Find where the given text appears and provide that cell's center as [X, Y] coordinate. 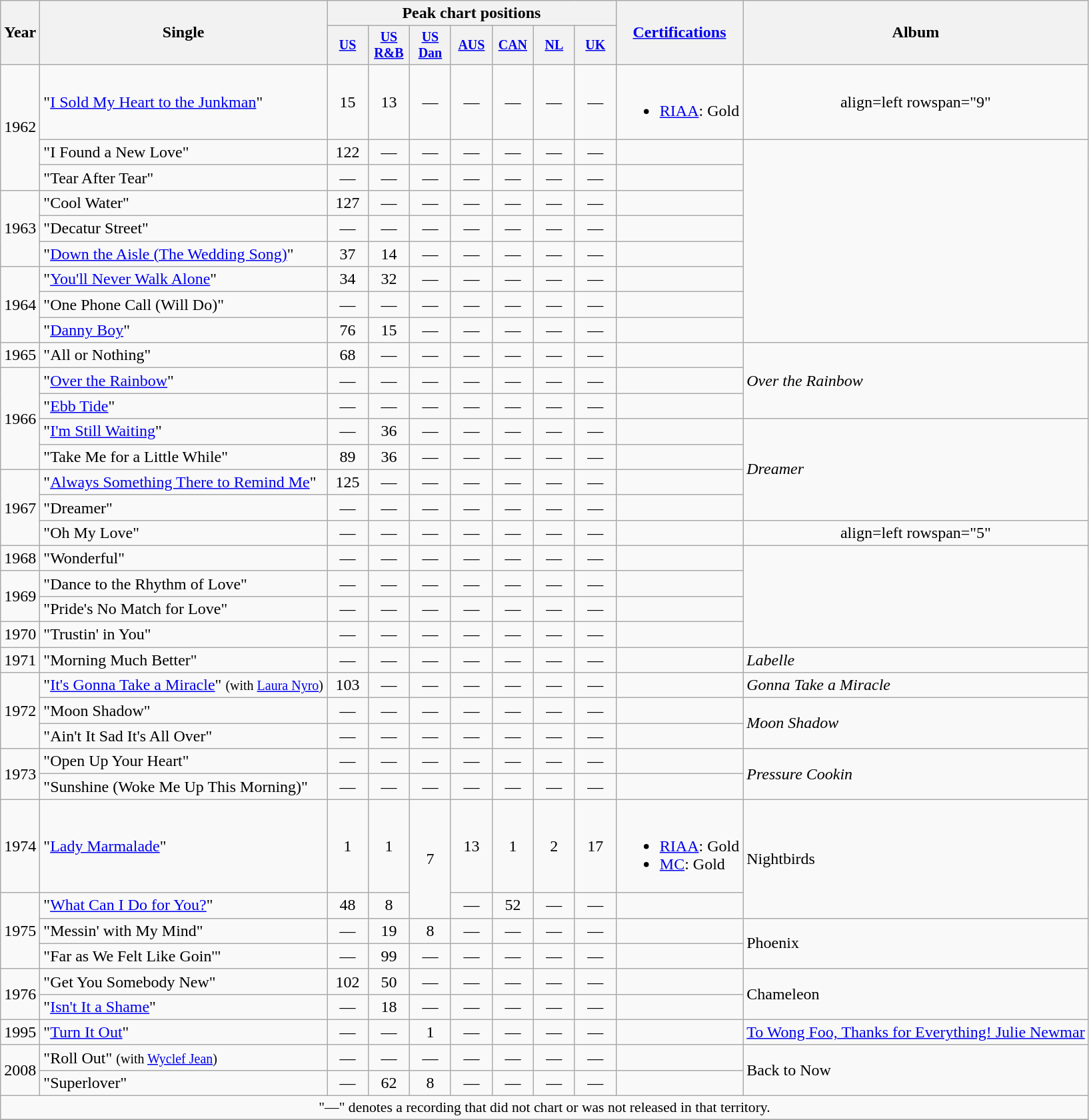
1995 [20, 1032]
"What Can I Do for You?" [184, 905]
"Lady Marmalade" [184, 846]
"Danny Boy" [184, 330]
RIAA: GoldMC: Gold [679, 846]
1974 [20, 846]
34 [348, 279]
"Wonderful" [184, 558]
127 [348, 203]
14 [389, 254]
7 [430, 859]
"Roll Out" (with Wyclef Jean) [184, 1057]
"Moon Shadow" [184, 711]
Back to Now [916, 1070]
"It's Gonna Take a Miracle" (with Laura Nyro) [184, 685]
"Over the Rainbow" [184, 381]
align=left rowspan="5" [916, 533]
"Dreamer" [184, 507]
Album [916, 33]
Phoenix [916, 943]
Pressure Cookin [916, 774]
1973 [20, 774]
1970 [20, 635]
"One Phone Call (Will Do)" [184, 305]
"Superlover" [184, 1083]
"Trustin' in You" [184, 635]
"Take Me for a Little While" [184, 457]
32 [389, 279]
Certifications [679, 33]
align=left rowspan="9" [916, 101]
102 [348, 981]
Chameleon [916, 994]
USR&B [389, 45]
"Oh My Love" [184, 533]
1971 [20, 660]
122 [348, 152]
"You'll Never Walk Alone" [184, 279]
1969 [20, 596]
"Dance to the Rhythm of Love" [184, 583]
"I'm Still Waiting" [184, 431]
UK [595, 45]
"Get You Somebody New" [184, 981]
Year [20, 33]
1962 [20, 127]
68 [348, 355]
76 [348, 330]
"Isn't It a Shame" [184, 1007]
2 [554, 846]
1975 [20, 931]
"Messin' with My Mind" [184, 931]
1965 [20, 355]
"Decatur Street" [184, 229]
RIAA: Gold [679, 101]
2008 [20, 1070]
1976 [20, 994]
"Morning Much Better" [184, 660]
89 [348, 457]
"Tear After Tear" [184, 177]
Dreamer [916, 469]
103 [348, 685]
"Down the Aisle (The Wedding Song)" [184, 254]
AUS [471, 45]
CAN [513, 45]
NL [554, 45]
Over the Rainbow [916, 381]
USDan [430, 45]
48 [348, 905]
Nightbirds [916, 859]
"I Sold My Heart to the Junkman" [184, 101]
19 [389, 931]
US [348, 45]
Labelle [916, 660]
"—" denotes a recording that did not chart or was not released in that territory. [544, 1108]
"Turn It Out" [184, 1032]
"Ain't It Sad It's All Over" [184, 736]
1968 [20, 558]
"Sunshine (Woke Me Up This Morning)" [184, 787]
50 [389, 981]
Moon Shadow [916, 723]
1963 [20, 228]
37 [348, 254]
"Pride's No Match for Love" [184, 609]
18 [389, 1007]
62 [389, 1083]
17 [595, 846]
"All or Nothing" [184, 355]
1967 [20, 507]
Gonna Take a Miracle [916, 685]
Peak chart positions [472, 13]
1972 [20, 711]
"Far as We Felt Like Goin'" [184, 956]
"Ebb Tide" [184, 406]
125 [348, 482]
99 [389, 956]
To Wong Foo, Thanks for Everything! Julie Newmar [916, 1032]
1964 [20, 305]
"Always Something There to Remind Me" [184, 482]
Single [184, 33]
"I Found a New Love" [184, 152]
"Cool Water" [184, 203]
1966 [20, 419]
"Open Up Your Heart" [184, 761]
52 [513, 905]
